Find where the given text appears and provide that cell's center as [x, y] coordinate. 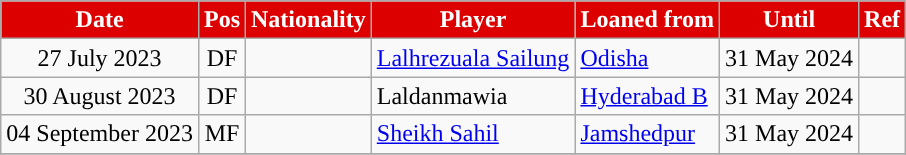
30 August 2023 [100, 96]
Until [790, 20]
Loaned from [648, 20]
Hyderabad B [648, 96]
27 July 2023 [100, 58]
Date [100, 20]
Jamshedpur [648, 134]
Odisha [648, 58]
Ref [882, 20]
Pos [222, 20]
Player [473, 20]
Lalhrezuala Sailung [473, 58]
Laldanmawia [473, 96]
MF [222, 134]
Nationality [309, 20]
Sheikh Sahil [473, 134]
04 September 2023 [100, 134]
